Return the [x, y] coordinate for the center point of the cell that contains the specified text.  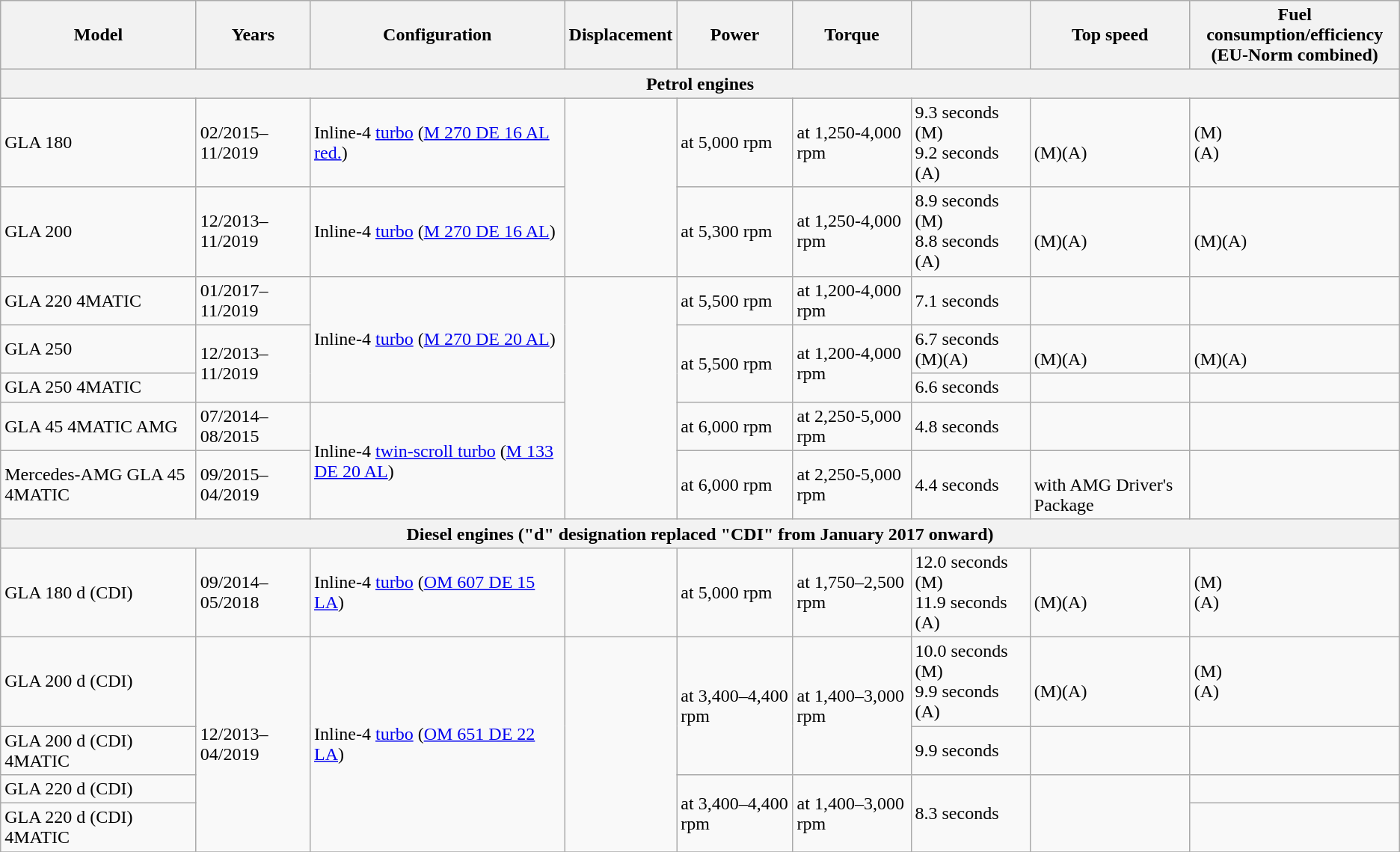
GLA 200 d (CDI) [99, 681]
09/2014–05/2018 [253, 592]
09/2015–04/2019 [253, 485]
with AMG Driver's Package [1110, 485]
Inline-4 turbo (M 270 DE 16 AL red.) [437, 142]
Years [253, 35]
Inline-4 turbo (OM 607 DE 15 LA) [437, 592]
10.0 seconds (M)9.9 seconds (A) [971, 681]
GLA 180 d (CDI) [99, 592]
Petrol engines [700, 84]
Top speed [1110, 35]
Configuration [437, 35]
02/2015–11/2019 [253, 142]
GLA 180 [99, 142]
GLA 200 [99, 232]
GLA 250 [99, 349]
GLA 250 4MATIC [99, 387]
Inline-4 turbo (M 270 DE 16 AL) [437, 232]
Displacement [621, 35]
12/2013–04/2019 [253, 744]
9.9 seconds [971, 750]
Model [99, 35]
4.8 seconds [971, 426]
GLA 200 d (CDI) 4MATIC [99, 750]
12.0 seconds (M)11.9 seconds (A) [971, 592]
Diesel engines ("d" designation replaced "CDI" from January 2017 onward) [700, 533]
6.6 seconds [971, 387]
at 5,300 rpm [734, 232]
GLA 45 4MATIC AMG [99, 426]
7.1 seconds [971, 301]
Inline-4 twin-scroll turbo (M 133 DE 20 AL) [437, 461]
8.9 seconds (M)8.8 seconds (A) [971, 232]
Mercedes-AMG GLA 45 4MATIC [99, 485]
Torque [852, 35]
GLA 220 d (CDI) 4MATIC [99, 827]
4.4 seconds [971, 485]
Fuel consumption/efficiency(EU-Norm combined) [1295, 35]
8.3 seconds [971, 814]
Inline-4 turbo (M 270 DE 20 AL) [437, 339]
01/2017–11/2019 [253, 301]
Power [734, 35]
9.3 seconds (M)9.2 seconds (A) [971, 142]
GLA 220 4MATIC [99, 301]
GLA 220 d (CDI) [99, 789]
at 1,750–2,500 rpm [852, 592]
6.7 seconds (M)(A) [971, 349]
07/2014–08/2015 [253, 426]
Inline-4 turbo (OM 651 DE 22 LA) [437, 744]
